Capture the cell that displays the provided text and extract its (X, Y) central coordinate. 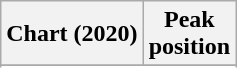
Peakposition (189, 34)
Chart (2020) (72, 34)
